Search for the cell housing the specified text and yield its [x, y] center coordinate. 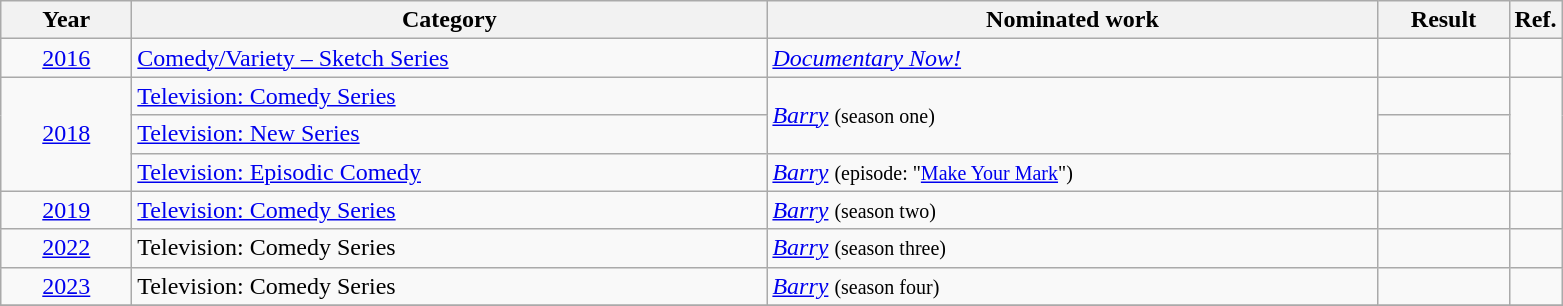
Television: Episodic Comedy [450, 172]
Category [450, 20]
Year [66, 20]
Barry (episode: "Make Your Mark") [1072, 172]
2016 [66, 58]
2022 [66, 248]
Nominated work [1072, 20]
Barry (season four) [1072, 286]
Documentary Now! [1072, 58]
2019 [66, 210]
Television: New Series [450, 134]
Barry (season two) [1072, 210]
Barry (season three) [1072, 248]
Ref. [1536, 20]
Result [1444, 20]
2023 [66, 286]
2018 [66, 134]
Comedy/Variety – Sketch Series [450, 58]
Barry (season one) [1072, 115]
